Capture the cell that displays the provided text and extract its (X, Y) central coordinate. 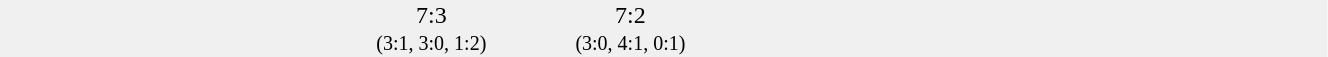
7:2(3:0, 4:1, 0:1) (630, 28)
7:3(3:1, 3:0, 1:2) (432, 28)
